Extract the (x, y) coordinate from the center of the cell holding the provided text.  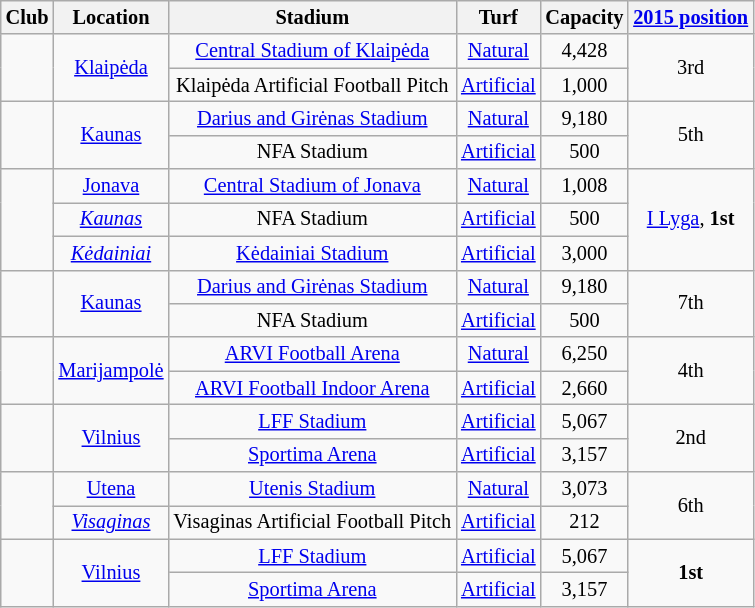
3rd (690, 68)
Visaginas (110, 522)
Kėdainiai Stadium (312, 253)
Utena (110, 489)
ARVI Football Arena (312, 354)
6,250 (585, 354)
I Lyga, 1st (690, 220)
Utenis Stadium (312, 489)
Marijampolė (110, 370)
Central Stadium of Klaipėda (312, 51)
Klaipėda (110, 68)
ARVI Football Indoor Arena (312, 388)
212 (585, 522)
1st (690, 572)
7th (690, 304)
1,000 (585, 85)
Club (28, 17)
4,428 (585, 51)
2015 position (690, 17)
2,660 (585, 388)
5th (690, 134)
Stadium (312, 17)
Jonava (110, 186)
2nd (690, 438)
4th (690, 370)
Turf (498, 17)
Location (110, 17)
Visaginas Artificial Football Pitch (312, 522)
3,000 (585, 253)
6th (690, 506)
1,008 (585, 186)
Central Stadium of Jonava (312, 186)
Kėdainiai (110, 253)
Klaipėda Artificial Football Pitch (312, 85)
3,073 (585, 489)
Capacity (585, 17)
